Extract the [x, y] coordinate from the center of the cell holding the provided text.  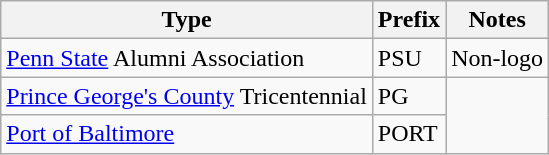
Non-logo [498, 58]
Prefix [408, 20]
PORT [408, 134]
Prince George's County Tricentennial [187, 96]
Penn State Alumni Association [187, 58]
PG [408, 96]
Type [187, 20]
Notes [498, 20]
Port of Baltimore [187, 134]
PSU [408, 58]
